Return the (x, y) coordinate for the center point of the cell that contains the specified text.  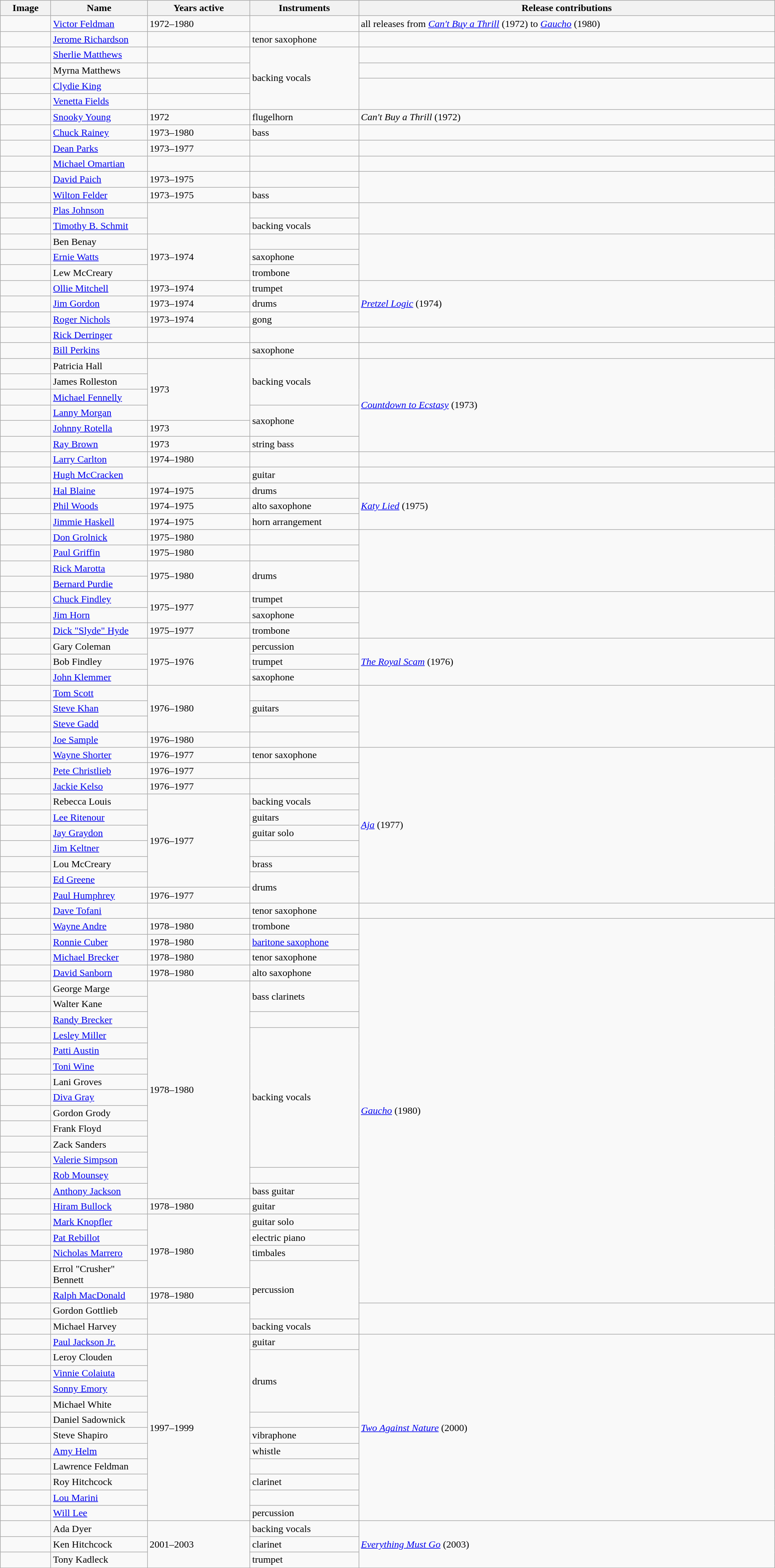
all releases from Can't Buy a Thrill (1972) to Gaucho (1980) (567, 24)
Ollie Mitchell (99, 288)
Roger Nichols (99, 319)
Lanny Morgan (99, 413)
Walter Kane (99, 1004)
Rick Marotta (99, 568)
Diva Gray (99, 1097)
Jimmie Haskell (99, 522)
The Royal Scam (1976) (567, 662)
1973–1977 (199, 148)
Ray Brown (99, 444)
Image (26, 8)
Paul Jackson Jr. (99, 1342)
1975–1976 (199, 662)
David Paich (99, 179)
Hugh McCracken (99, 475)
Will Lee (99, 1513)
Hiram Bullock (99, 1207)
bass clarinets (304, 996)
Patti Austin (99, 1051)
bass guitar (304, 1191)
Ernie Watts (99, 257)
Bill Perkins (99, 350)
Sonny Emory (99, 1389)
Paul Griffin (99, 553)
Countdown to Ecstasy (1973) (567, 405)
horn arrangement (304, 522)
Lee Ritenour (99, 817)
Jim Horn (99, 615)
baritone saxophone (304, 942)
Amy Helm (99, 1451)
string bass (304, 444)
Wilton Felder (99, 195)
Jim Keltner (99, 848)
Mark Knopfler (99, 1222)
Sherlie Matthews (99, 55)
Ed Greene (99, 879)
Dean Parks (99, 148)
Steve Gadd (99, 724)
Randy Brecker (99, 1020)
Joe Sample (99, 740)
Lani Groves (99, 1082)
Lou Marini (99, 1498)
1997–1999 (199, 1428)
flugelhorn (304, 117)
2001–2003 (199, 1544)
Johnny Rotella (99, 428)
Chuck Rainey (99, 132)
Ronnie Cuber (99, 942)
Nicholas Marrero (99, 1253)
Hal Blaine (99, 491)
Bernard Purdie (99, 584)
Wayne Andre (99, 926)
Vinnie Colaiuta (99, 1373)
Wayne Shorter (99, 755)
1973–1980 (199, 132)
Michael Harvey (99, 1326)
Errol "Crusher" Bennett (99, 1274)
Two Against Nature (2000) (567, 1428)
Anthony Jackson (99, 1191)
Frank Floyd (99, 1128)
Lou McCreary (99, 864)
Don Grolnick (99, 537)
Tom Scott (99, 693)
Everything Must Go (2003) (567, 1544)
Snooky Young (99, 117)
Jerome Richardson (99, 39)
Valerie Simpson (99, 1160)
Timothy B. Schmit (99, 226)
Tony Kadleck (99, 1560)
Ken Hitchcock (99, 1544)
Clydie King (99, 86)
Jackie Kelso (99, 786)
James Rolleston (99, 381)
Jay Graydon (99, 833)
1972–1980 (199, 24)
Gordon Gottlieb (99, 1311)
Leroy Clouden (99, 1357)
Plas Johnson (99, 211)
electric piano (304, 1238)
George Marge (99, 989)
Ben Benay (99, 242)
Jim Gordon (99, 304)
Dick "Slyde" Hyde (99, 630)
Michael White (99, 1404)
Pat Rebillot (99, 1238)
Dave Tofani (99, 911)
vibraphone (304, 1435)
Pete Christlieb (99, 771)
Steve Khan (99, 709)
Katy Lied (1975) (567, 506)
Lesley Miller (99, 1035)
1972 (199, 117)
Gaucho (1980) (567, 1110)
1974–1980 (199, 460)
Daniel Sadownick (99, 1420)
Phil Woods (99, 506)
Gordon Grody (99, 1113)
Rebecca Louis (99, 802)
Roy Hitchcock (99, 1482)
John Klemmer (99, 677)
Zack Sanders (99, 1144)
Michael Brecker (99, 958)
Ralph MacDonald (99, 1295)
Toni Wine (99, 1066)
Steve Shapiro (99, 1435)
whistle (304, 1451)
Venetta Fields (99, 101)
Pretzel Logic (1974) (567, 304)
Michael Omartian (99, 164)
Ada Dyer (99, 1529)
Rick Derringer (99, 335)
Years active (199, 8)
Can't Buy a Thrill (1972) (567, 117)
Patricia Hall (99, 366)
gong (304, 319)
Myrna Matthews (99, 70)
David Sanborn (99, 973)
timbales (304, 1253)
Lew McCreary (99, 273)
Release contributions (567, 8)
Lawrence Feldman (99, 1467)
Aja (1977) (567, 825)
Paul Humphrey (99, 895)
Michael Fennelly (99, 397)
Gary Coleman (99, 646)
brass (304, 864)
Victor Feldman (99, 24)
Rob Mounsey (99, 1175)
Larry Carlton (99, 460)
Bob Findley (99, 662)
Chuck Findley (99, 599)
Name (99, 8)
Instruments (304, 8)
